Output the [X, Y] coordinate of the center of the cell containing the given text.  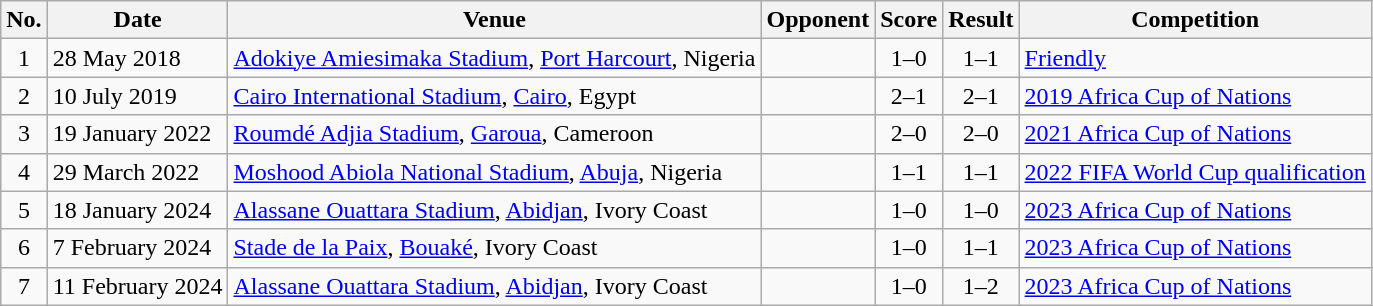
29 March 2022 [138, 172]
2 [24, 96]
Score [909, 20]
1–2 [981, 286]
6 [24, 248]
Venue [494, 20]
28 May 2018 [138, 58]
Date [138, 20]
10 July 2019 [138, 96]
7 [24, 286]
Adokiye Amiesimaka Stadium, Port Harcourt, Nigeria [494, 58]
4 [24, 172]
Cairo International Stadium, Cairo, Egypt [494, 96]
5 [24, 210]
Friendly [1195, 58]
19 January 2022 [138, 134]
2022 FIFA World Cup qualification [1195, 172]
2019 Africa Cup of Nations [1195, 96]
11 February 2024 [138, 286]
Roumdé Adjia Stadium, Garoua, Cameroon [494, 134]
3 [24, 134]
7 February 2024 [138, 248]
Stade de la Paix, Bouaké, Ivory Coast [494, 248]
No. [24, 20]
2021 Africa Cup of Nations [1195, 134]
Result [981, 20]
18 January 2024 [138, 210]
Competition [1195, 20]
Moshood Abiola National Stadium, Abuja, Nigeria [494, 172]
Opponent [818, 20]
1 [24, 58]
